Pinpoint the cell where the given text exists, returning its [X, Y] midpoint coordinate. 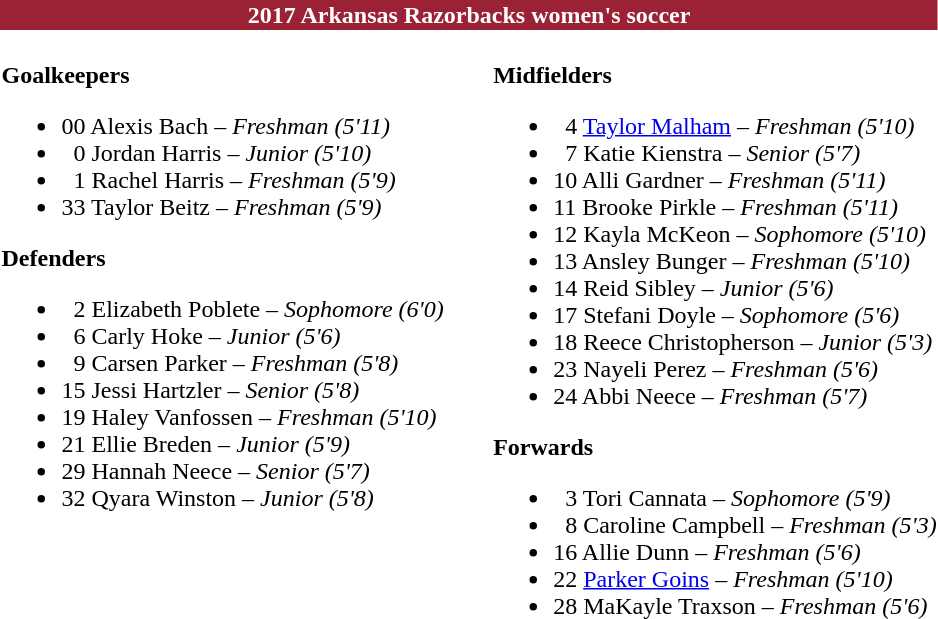
2017 Arkansas Razorbacks women's soccer [469, 15]
